Extract the [X, Y] coordinate from the center of the cell holding the provided text.  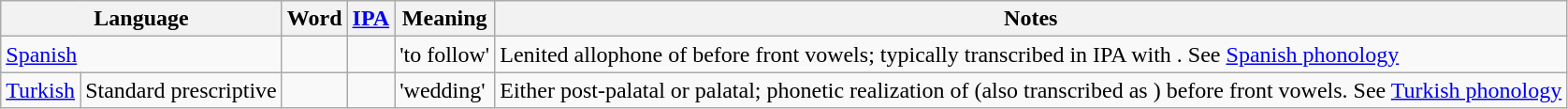
Either post-palatal or palatal; phonetic realization of (also transcribed as ) before front vowels. See Turkish phonology [1031, 90]
IPA [370, 19]
Turkish [41, 90]
Meaning [445, 19]
'wedding' [445, 90]
Language [142, 19]
Standard prescriptive [181, 90]
'to follow' [445, 54]
Lenited allophone of before front vowels; typically transcribed in IPA with . See Spanish phonology [1031, 54]
Spanish [142, 54]
Word [314, 19]
Notes [1031, 19]
